Detect which cell encompasses the target text, then output its [x, y] center coordinate. 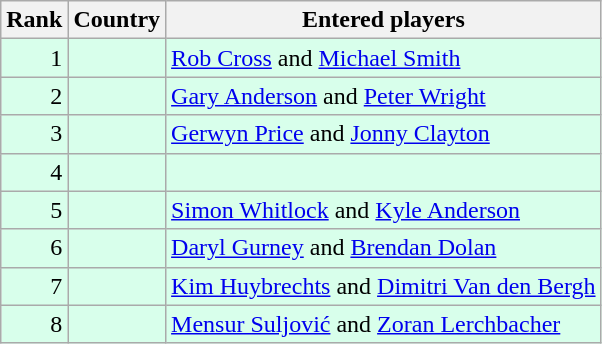
Daryl Gurney and Brendan Dolan [384, 248]
8 [34, 324]
Mensur Suljović and Zoran Lerchbacher [384, 324]
4 [34, 172]
Rank [34, 20]
Gary Anderson and Peter Wright [384, 96]
Gerwyn Price and Jonny Clayton [384, 134]
7 [34, 286]
6 [34, 248]
5 [34, 210]
1 [34, 58]
3 [34, 134]
Country [117, 20]
Rob Cross and Michael Smith [384, 58]
Entered players [384, 20]
2 [34, 96]
Kim Huybrechts and Dimitri Van den Bergh [384, 286]
Simon Whitlock and Kyle Anderson [384, 210]
